From the cell containing the given text, extract its center point as [X, Y] coordinate. 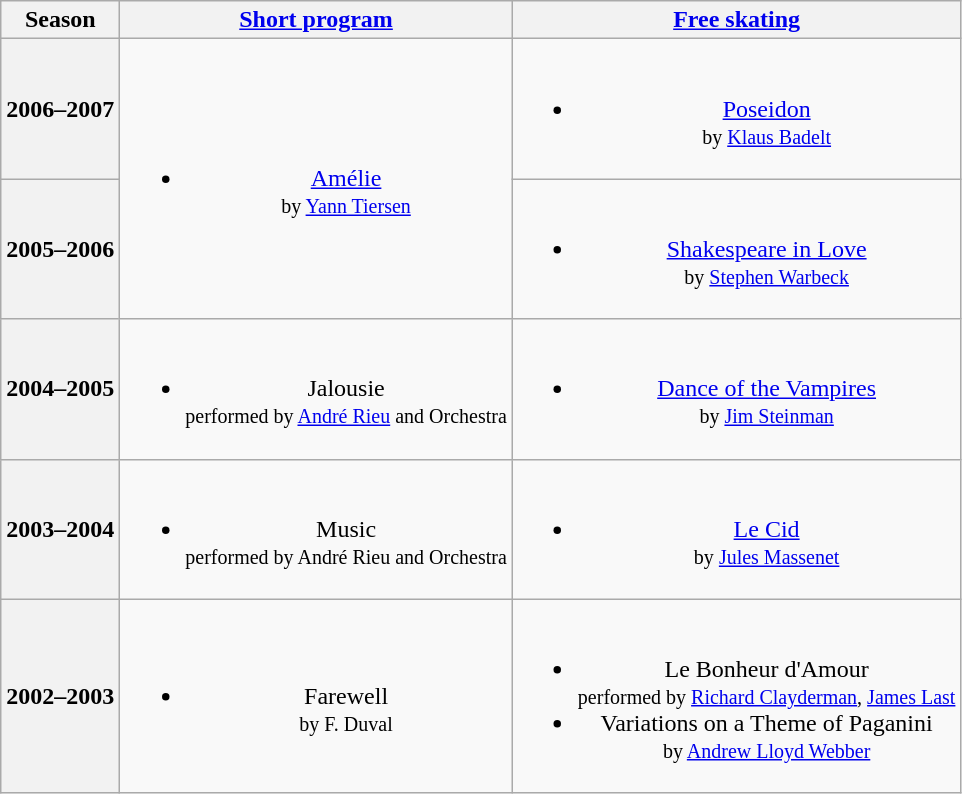
Season [60, 20]
Jalousie performed by André Rieu and Orchestra [316, 389]
2002–2003 [60, 696]
Le Cid by Jules Massenet [736, 529]
2006–2007 [60, 109]
Poseidon by Klaus Badelt [736, 109]
Farewell by F. Duval [316, 696]
Le Bonheur d'Amour performed by Richard Clayderman, James Last Variations on a Theme of Paganini by Andrew Lloyd Webber [736, 696]
2004–2005 [60, 389]
2005–2006 [60, 249]
Free skating [736, 20]
Shakespeare in Love by Stephen Warbeck [736, 249]
Dance of the Vampires by Jim Steinman [736, 389]
Amélie by Yann Tiersen [316, 179]
Short program [316, 20]
Music performed by André Rieu and Orchestra [316, 529]
2003–2004 [60, 529]
